Locate the cell with the specified text and output its [X, Y] center coordinate. 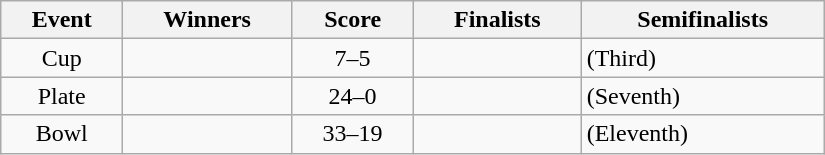
(Eleventh) [702, 134]
7–5 [353, 58]
Winners [208, 20]
24–0 [353, 96]
Semifinalists [702, 20]
Event [62, 20]
(Third) [702, 58]
Score [353, 20]
Bowl [62, 134]
33–19 [353, 134]
Cup [62, 58]
Plate [62, 96]
Finalists [498, 20]
(Seventh) [702, 96]
